Find where the given text appears and provide that cell's center as (x, y) coordinate. 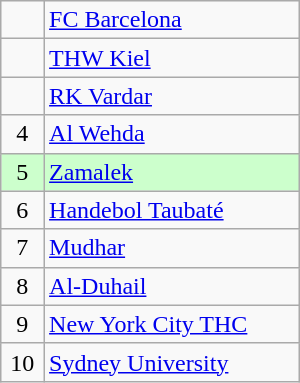
9 (22, 324)
RK Vardar (172, 96)
5 (22, 172)
7 (22, 248)
4 (22, 134)
Mudhar (172, 248)
10 (22, 362)
Sydney University (172, 362)
Al-Duhail (172, 286)
THW Kiel (172, 58)
Handebol Taubaté (172, 210)
FC Barcelona (172, 20)
New York City THC (172, 324)
8 (22, 286)
Al Wehda (172, 134)
6 (22, 210)
Zamalek (172, 172)
